From the cell containing the given text, extract its center point as (X, Y) coordinate. 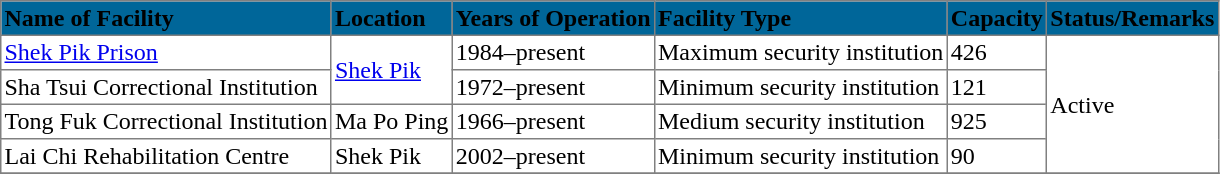
2002–present (553, 156)
Active (1133, 104)
Years of Operation (553, 18)
Location (392, 18)
1966–present (553, 121)
Capacity (996, 18)
Name of Facility (166, 18)
426 (996, 52)
Tong Fuk Correctional Institution (166, 121)
Ma Po Ping (392, 121)
Lai Chi Rehabilitation Centre (166, 156)
Sha Tsui Correctional Institution (166, 87)
1984–present (553, 52)
Shek Pik Prison (166, 52)
Maximum security institution (800, 52)
121 (996, 87)
Facility Type (800, 18)
1972–present (553, 87)
925 (996, 121)
Status/Remarks (1133, 18)
90 (996, 156)
Medium security institution (800, 121)
